Pinpoint the cell where the given text exists, returning its (X, Y) midpoint coordinate. 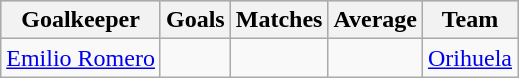
Goals (195, 20)
Goalkeeper (81, 20)
Orihuela (470, 58)
Emilio Romero (81, 58)
Team (470, 20)
Matches (279, 20)
Average (376, 20)
